Detect which cell encompasses the target text, then output its (x, y) center coordinate. 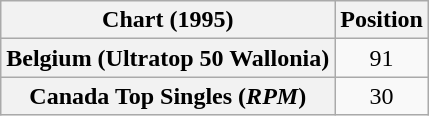
30 (382, 96)
Chart (1995) (168, 20)
Position (382, 20)
Belgium (Ultratop 50 Wallonia) (168, 58)
Canada Top Singles (RPM) (168, 96)
91 (382, 58)
